Find where the given text appears and provide that cell's center as (X, Y) coordinate. 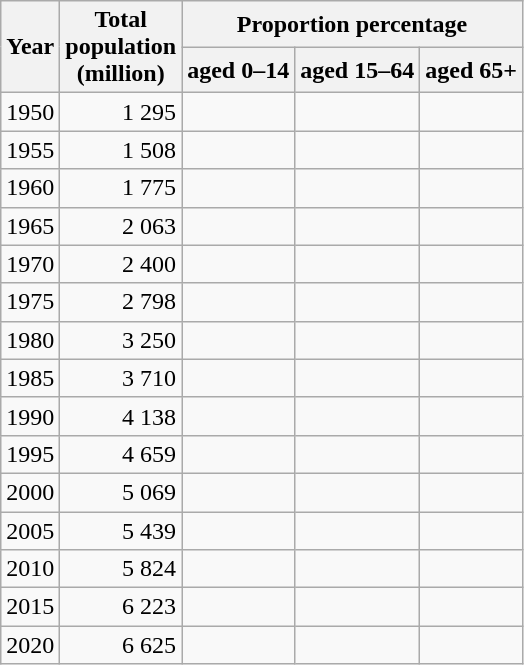
1980 (30, 340)
2000 (30, 492)
6 625 (121, 645)
aged 65+ (472, 70)
Total population (million) (121, 47)
1955 (30, 150)
5 439 (121, 531)
Proportion percentage (352, 24)
2 798 (121, 302)
1 775 (121, 188)
aged 0–14 (238, 70)
1995 (30, 454)
1 295 (121, 112)
1950 (30, 112)
3 710 (121, 378)
3 250 (121, 340)
2010 (30, 569)
5 824 (121, 569)
1970 (30, 264)
1985 (30, 378)
1990 (30, 416)
Year (30, 47)
1 508 (121, 150)
1960 (30, 188)
5 069 (121, 492)
aged 15–64 (358, 70)
2020 (30, 645)
1975 (30, 302)
1965 (30, 226)
2 400 (121, 264)
6 223 (121, 607)
2005 (30, 531)
4 659 (121, 454)
2 063 (121, 226)
2015 (30, 607)
4 138 (121, 416)
